Search for the cell housing the specified text and yield its (X, Y) center coordinate. 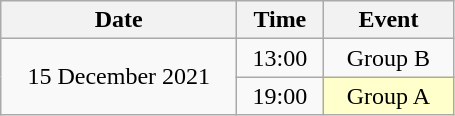
13:00 (280, 58)
Group A (388, 96)
Group B (388, 58)
Event (388, 20)
Time (280, 20)
19:00 (280, 96)
15 December 2021 (119, 77)
Date (119, 20)
